Detect which cell encompasses the target text, then output its (X, Y) center coordinate. 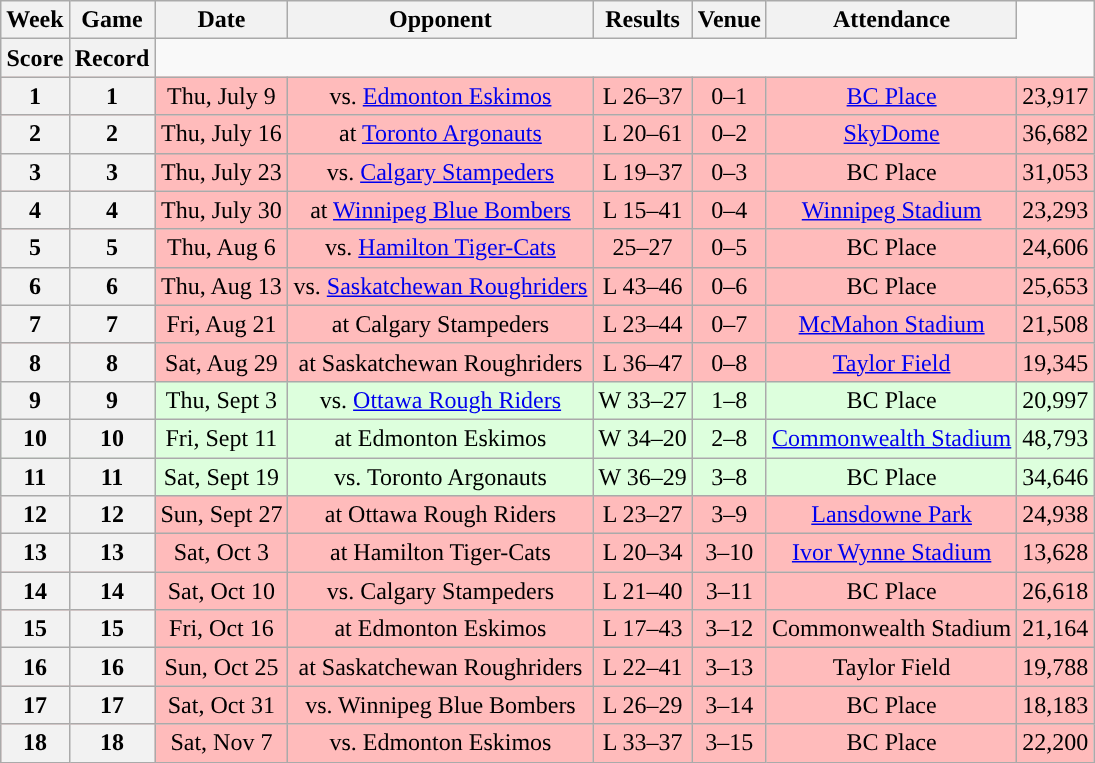
L 21–40 (642, 591)
21,508 (1056, 324)
23,917 (1056, 96)
3–13 (729, 667)
at Toronto Argonauts (440, 134)
Sat, Nov 7 (222, 743)
20,997 (1056, 400)
0–5 (729, 248)
at Ottawa Rough Riders (440, 515)
Venue (729, 20)
L 19–37 (642, 172)
36,682 (1056, 134)
Lansdowne Park (891, 515)
25–27 (642, 248)
48,793 (1056, 438)
Sun, Oct 25 (222, 667)
L 15–41 (642, 210)
SkyDome (891, 134)
0–8 (729, 362)
Sun, Sept 27 (222, 515)
24,938 (1056, 515)
31,053 (1056, 172)
W 34–20 (642, 438)
L 20–34 (642, 553)
0–6 (729, 286)
18,183 (1056, 705)
Thu, Sept 3 (222, 400)
Ivor Wynne Stadium (891, 553)
McMahon Stadium (891, 324)
L 23–27 (642, 515)
1–8 (729, 400)
L 22–41 (642, 667)
2–8 (729, 438)
3–8 (729, 477)
22,200 (1056, 743)
L 26–29 (642, 705)
3–11 (729, 591)
Attendance (891, 20)
0–1 (729, 96)
19,345 (1056, 362)
Thu, July 23 (222, 172)
Thu, Aug 13 (222, 286)
Sat, Sept 19 (222, 477)
Game (112, 20)
Sat, Oct 10 (222, 591)
L 23–44 (642, 324)
Opponent (440, 20)
at Hamilton Tiger-Cats (440, 553)
vs. Toronto Argonauts (440, 477)
vs. Saskatchewan Roughriders (440, 286)
Date (222, 20)
0–7 (729, 324)
vs. Winnipeg Blue Bombers (440, 705)
W 36–29 (642, 477)
13,628 (1056, 553)
W 33–27 (642, 400)
vs. Hamilton Tiger-Cats (440, 248)
L 33–37 (642, 743)
Fri, Aug 21 (222, 324)
L 43–46 (642, 286)
Sat, Aug 29 (222, 362)
Results (642, 20)
L 36–47 (642, 362)
34,646 (1056, 477)
24,606 (1056, 248)
L 26–37 (642, 96)
Winnipeg Stadium (891, 210)
L 20–61 (642, 134)
0–3 (729, 172)
Sat, Oct 3 (222, 553)
Thu, July 30 (222, 210)
vs. Ottawa Rough Riders (440, 400)
Thu, July 9 (222, 96)
Record (112, 58)
21,164 (1056, 629)
Thu, July 16 (222, 134)
Week (35, 20)
Thu, Aug 6 (222, 248)
19,788 (1056, 667)
3–10 (729, 553)
3–9 (729, 515)
3–14 (729, 705)
0–4 (729, 210)
23,293 (1056, 210)
Fri, Oct 16 (222, 629)
Sat, Oct 31 (222, 705)
0–2 (729, 134)
L 17–43 (642, 629)
at Calgary Stampeders (440, 324)
26,618 (1056, 591)
3–12 (729, 629)
Score (35, 58)
at Winnipeg Blue Bombers (440, 210)
25,653 (1056, 286)
Fri, Sept 11 (222, 438)
3–15 (729, 743)
